Identify which cell holds the provided text, then report its [x, y] central coordinate. 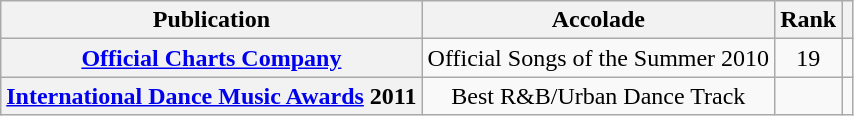
International Dance Music Awards 2011 [212, 96]
Official Songs of the Summer 2010 [598, 58]
Rank [808, 20]
Accolade [598, 20]
Publication [212, 20]
19 [808, 58]
Official Charts Company [212, 58]
Best R&B/Urban Dance Track [598, 96]
